Output the (X, Y) coordinate of the center of the cell containing the given text.  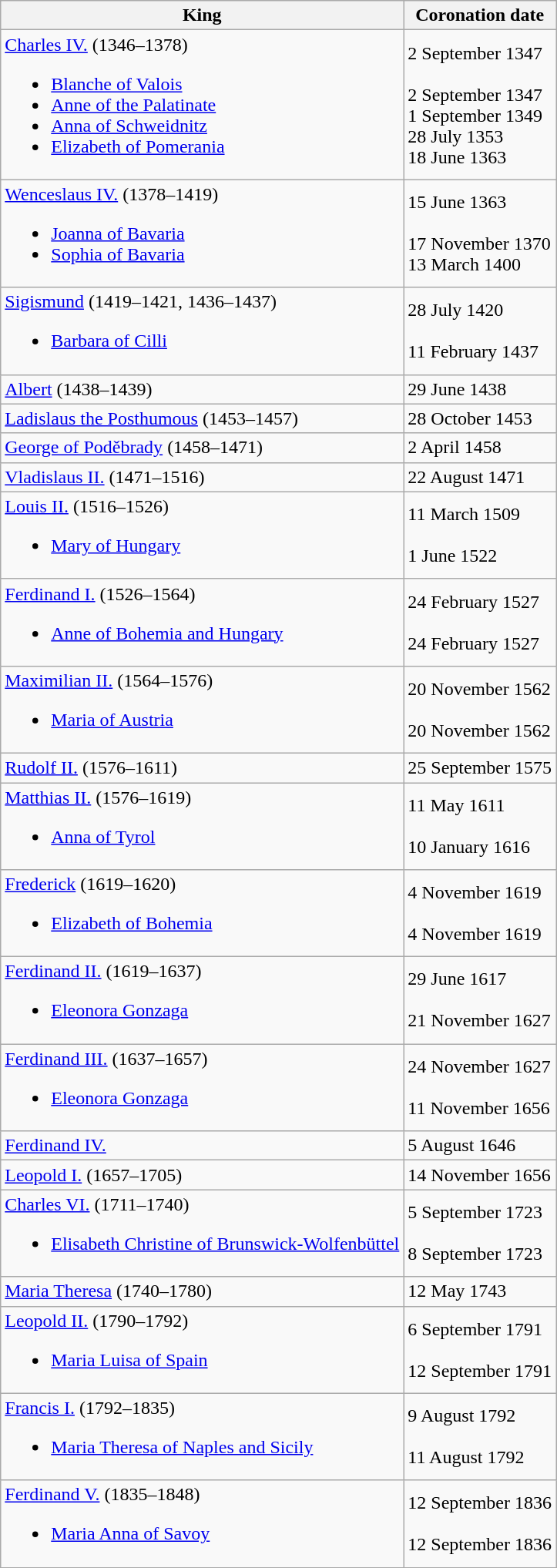
Wenceslaus IV. (1378–1419)Joanna of BavariaSophia of Bavaria (202, 233)
5 September 17238 September 1723 (480, 1233)
Maria Theresa (1740–1780) (202, 1291)
Albert (1438–1439) (202, 389)
15 June 136317 November 1370 13 March 1400 (480, 233)
28 July 142011 February 1437 (480, 331)
4 November 16194 November 1619 (480, 914)
24 February 152724 February 1527 (480, 623)
6 September 179112 September 1791 (480, 1350)
25 September 1575 (480, 767)
Leopold I. (1657–1705) (202, 1175)
Matthias II. (1576–1619)Anna of Tyrol (202, 826)
Ladislaus the Posthumous (1453–1457) (202, 418)
King (202, 15)
Rudolf II. (1576–1611) (202, 767)
29 June 1438 (480, 389)
George of Poděbrady (1458–1471) (202, 448)
Charles VI. (1711–1740)Elisabeth Christine of Brunswick-Wolfenbüttel (202, 1233)
Maximilian II. (1564–1576)Maria of Austria (202, 709)
Coronation date (480, 15)
24 November 162711 November 1656 (480, 1088)
Frederick (1619–1620)Elizabeth of Bohemia (202, 914)
Charles IV. (1346–1378)Blanche of ValoisAnne of the PalatinateAnna of SchweidnitzElizabeth of Pomerania (202, 105)
11 May 161110 January 1616 (480, 826)
12 May 1743 (480, 1291)
Vladislaus II. (1471–1516) (202, 477)
Ferdinand III. (1637–1657)Eleonora Gonzaga (202, 1088)
Louis II. (1516–1526)Mary of Hungary (202, 535)
29 June 161721 November 1627 (480, 1000)
Ferdinand I. (1526–1564)Anne of Bohemia and Hungary (202, 623)
Sigismund (1419–1421, 1436–1437)Barbara of Cilli (202, 331)
14 November 1656 (480, 1175)
Ferdinand IV. (202, 1146)
2 September 13472 September 1347 1 September 1349 28 July 1353 18 June 1363 (480, 105)
5 August 1646 (480, 1146)
22 August 1471 (480, 477)
28 October 1453 (480, 418)
Leopold II. (1790–1792)Maria Luisa of Spain (202, 1350)
Ferdinand V. (1835–1848)Maria Anna of Savoy (202, 1524)
20 November 156220 November 1562 (480, 709)
12 September 183612 September 1836 (480, 1524)
11 March 15091 June 1522 (480, 535)
2 April 1458 (480, 448)
Francis I. (1792–1835)Maria Theresa of Naples and Sicily (202, 1436)
9 August 179211 August 1792 (480, 1436)
Ferdinand II. (1619–1637)Eleonora Gonzaga (202, 1000)
